Provide the [X, Y] coordinate of the cell's center where the given text is located.  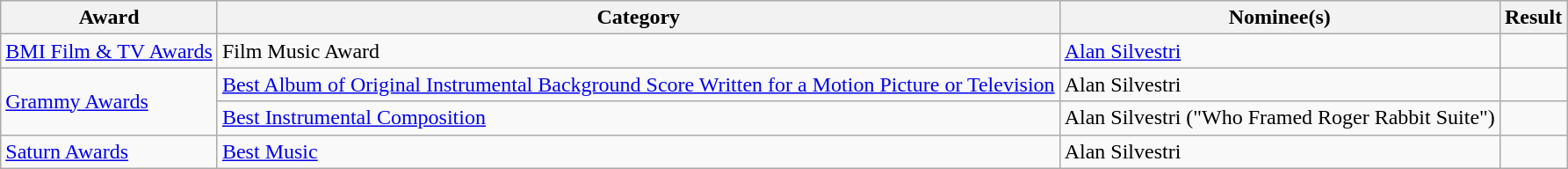
Award [109, 18]
Nominee(s) [1279, 18]
Grammy Awards [109, 101]
Best Music [638, 151]
Alan Silvestri ("Who Framed Roger Rabbit Suite") [1279, 118]
Category [638, 18]
Saturn Awards [109, 151]
BMI Film & TV Awards [109, 51]
Film Music Award [638, 51]
Best Instrumental Composition [638, 118]
Best Album of Original Instrumental Background Score Written for a Motion Picture or Television [638, 84]
Result [1533, 18]
